Detect which cell encompasses the target text, then output its (x, y) center coordinate. 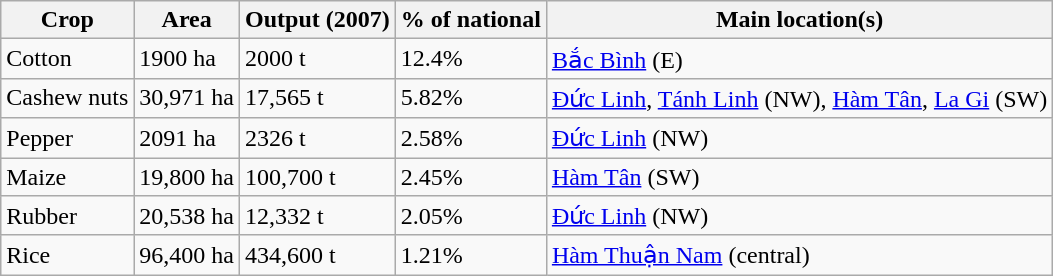
Rubber (68, 216)
17,565 t (318, 98)
Hàm Tân (SW) (799, 177)
Maize (68, 177)
96,400 ha (187, 255)
Area (187, 20)
5.82% (470, 98)
12,332 t (318, 216)
19,800 ha (187, 177)
2.45% (470, 177)
Main location(s) (799, 20)
Pepper (68, 138)
2326 t (318, 138)
Rice (68, 255)
30,971 ha (187, 98)
1900 ha (187, 59)
100,700 t (318, 177)
2.05% (470, 216)
Hàm Thuận Nam (central) (799, 255)
% of national (470, 20)
Bắc Bình (E) (799, 59)
1.21% (470, 255)
Output (2007) (318, 20)
Crop (68, 20)
20,538 ha (187, 216)
Cashew nuts (68, 98)
2.58% (470, 138)
2000 t (318, 59)
12.4% (470, 59)
2091 ha (187, 138)
434,600 t (318, 255)
Đức Linh, Tánh Linh (NW), Hàm Tân, La Gi (SW) (799, 98)
Cotton (68, 59)
